From the cell containing the given text, extract its center point as [x, y] coordinate. 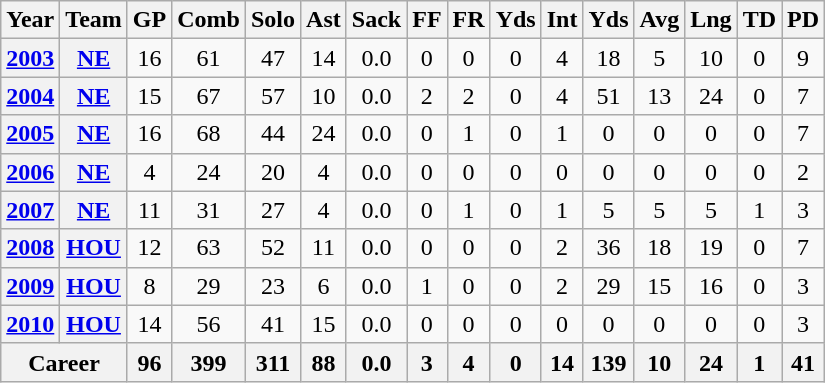
27 [272, 210]
FF [427, 20]
13 [660, 96]
68 [209, 134]
36 [608, 248]
31 [209, 210]
20 [272, 172]
TD [759, 20]
FR [468, 20]
8 [149, 286]
Sack [376, 20]
399 [209, 362]
12 [149, 248]
56 [209, 324]
52 [272, 248]
Solo [272, 20]
57 [272, 96]
139 [608, 362]
61 [209, 58]
Avg [660, 20]
Team [94, 20]
23 [272, 286]
19 [711, 248]
PD [804, 20]
Year [30, 20]
44 [272, 134]
9 [804, 58]
96 [149, 362]
6 [324, 286]
67 [209, 96]
47 [272, 58]
2008 [30, 248]
2003 [30, 58]
88 [324, 362]
Comb [209, 20]
2004 [30, 96]
2006 [30, 172]
2009 [30, 286]
Lng [711, 20]
GP [149, 20]
63 [209, 248]
2005 [30, 134]
311 [272, 362]
Ast [324, 20]
2010 [30, 324]
51 [608, 96]
Career [64, 362]
Int [562, 20]
2007 [30, 210]
